Search for the cell housing the specified text and yield its [x, y] center coordinate. 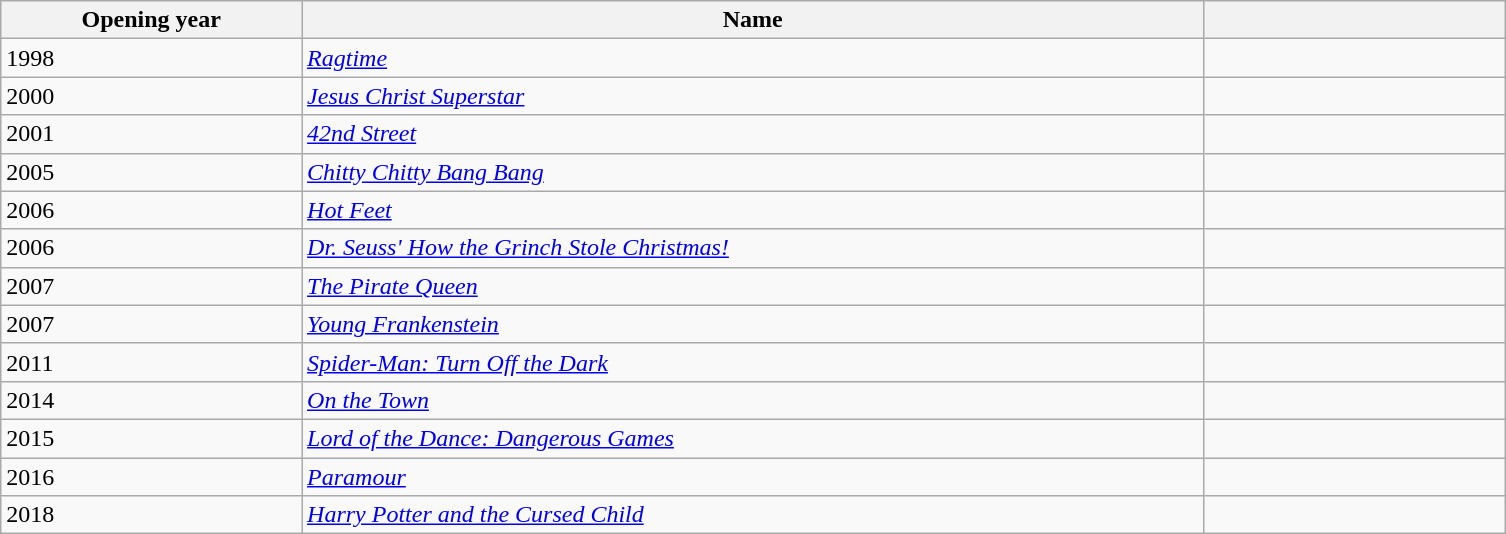
Lord of the Dance: Dangerous Games [753, 438]
2005 [152, 172]
Dr. Seuss' How the Grinch Stole Christmas! [753, 248]
2000 [152, 96]
42nd Street [753, 134]
Ragtime [753, 58]
2015 [152, 438]
2018 [152, 515]
Jesus Christ Superstar [753, 96]
1998 [152, 58]
Harry Potter and the Cursed Child [753, 515]
The Pirate Queen [753, 286]
Name [753, 20]
Opening year [152, 20]
2001 [152, 134]
Chitty Chitty Bang Bang [753, 172]
On the Town [753, 400]
Hot Feet [753, 210]
2014 [152, 400]
Spider-Man: Turn Off the Dark [753, 362]
Young Frankenstein [753, 324]
2016 [152, 477]
2011 [152, 362]
Paramour [753, 477]
